Locate the cell with the specified text and output its [x, y] center coordinate. 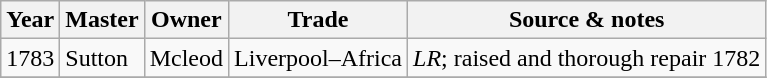
Trade [318, 20]
Mcleod [186, 58]
Liverpool–Africa [318, 58]
Sutton [102, 58]
LR; raised and thorough repair 1782 [587, 58]
1783 [30, 58]
Year [30, 20]
Master [102, 20]
Source & notes [587, 20]
Owner [186, 20]
